Extract the (x, y) coordinate from the center of the cell holding the provided text.  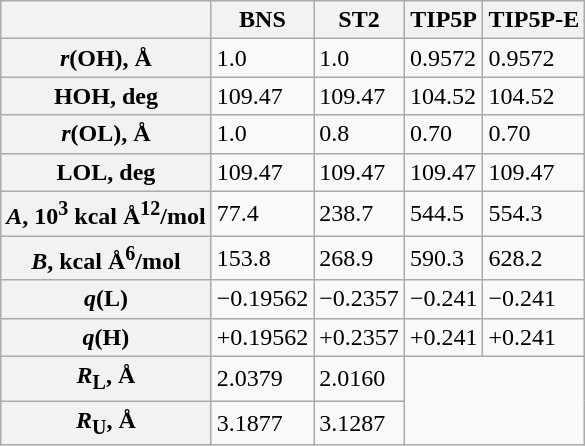
TIP5P (444, 20)
554.3 (534, 214)
ST2 (360, 20)
590.3 (444, 258)
TIP5P-E (534, 20)
−0.19562 (262, 299)
q(L) (106, 299)
2.0379 (262, 378)
+0.2357 (360, 337)
+0.19562 (262, 337)
RU, Å (106, 423)
LOL, deg (106, 172)
2.0160 (360, 378)
r(OL), Å (106, 134)
HOH, deg (106, 96)
B, kcal Å6/mol (106, 258)
628.2 (534, 258)
544.5 (444, 214)
77.4 (262, 214)
3.1287 (360, 423)
268.9 (360, 258)
BNS (262, 20)
q(H) (106, 337)
RL, Å (106, 378)
A, 103 kcal Å12/mol (106, 214)
r(OH), Å (106, 58)
3.1877 (262, 423)
−0.2357 (360, 299)
153.8 (262, 258)
238.7 (360, 214)
0.8 (360, 134)
